Capture the cell that displays the provided text and extract its (X, Y) central coordinate. 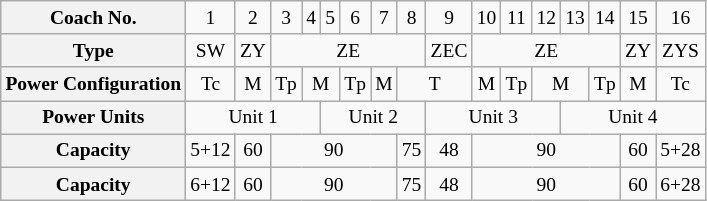
Power Configuration (94, 84)
6 (356, 18)
13 (576, 18)
Unit 4 (634, 118)
T (434, 84)
3 (286, 18)
Unit 3 (494, 118)
9 (449, 18)
7 (384, 18)
14 (604, 18)
6+28 (681, 184)
ZEC (449, 50)
SW (211, 50)
Type (94, 50)
2 (252, 18)
12 (546, 18)
Unit 1 (254, 118)
8 (412, 18)
Coach No. (94, 18)
11 (516, 18)
Unit 2 (374, 118)
10 (486, 18)
5 (330, 18)
15 (638, 18)
6+12 (211, 184)
4 (312, 18)
1 (211, 18)
5+12 (211, 150)
Power Units (94, 118)
16 (681, 18)
5+28 (681, 150)
ZYS (681, 50)
